Identify which cell holds the provided text, then report its [X, Y] central coordinate. 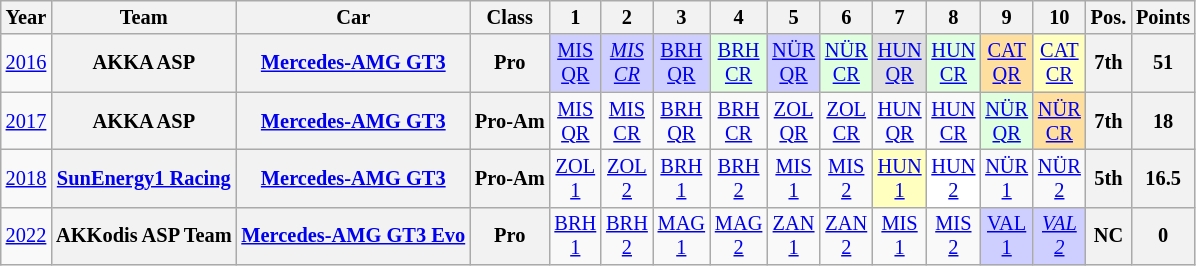
10 [1060, 17]
Points [1163, 17]
18 [1163, 121]
VAL1 [1006, 236]
MAG2 [738, 236]
Team [144, 17]
3 [682, 17]
VAL2 [1060, 236]
NC [1108, 236]
HUN1 [900, 178]
8 [953, 17]
7 [900, 17]
HUN2 [953, 178]
Class [510, 17]
6 [846, 17]
NÜR2 [1060, 178]
2018 [26, 178]
Pos. [1108, 17]
SunEnergy1 Racing [144, 178]
ZOLQR [794, 121]
1 [576, 17]
2016 [26, 63]
9 [1006, 17]
CATCR [1060, 63]
MAG1 [682, 236]
0 [1163, 236]
2 [627, 17]
5th [1108, 178]
ZOL1 [576, 178]
ZOLCR [846, 121]
5 [794, 17]
51 [1163, 63]
ZAN1 [794, 236]
NÜR1 [1006, 178]
2017 [26, 121]
AKKodis ASP Team [144, 236]
Car [353, 17]
CATQR [1006, 63]
ZOL2 [627, 178]
ZAN2 [846, 236]
4 [738, 17]
Mercedes-AMG GT3 Evo [353, 236]
16.5 [1163, 178]
2022 [26, 236]
Year [26, 17]
